Search for the cell housing the specified text and yield its [x, y] center coordinate. 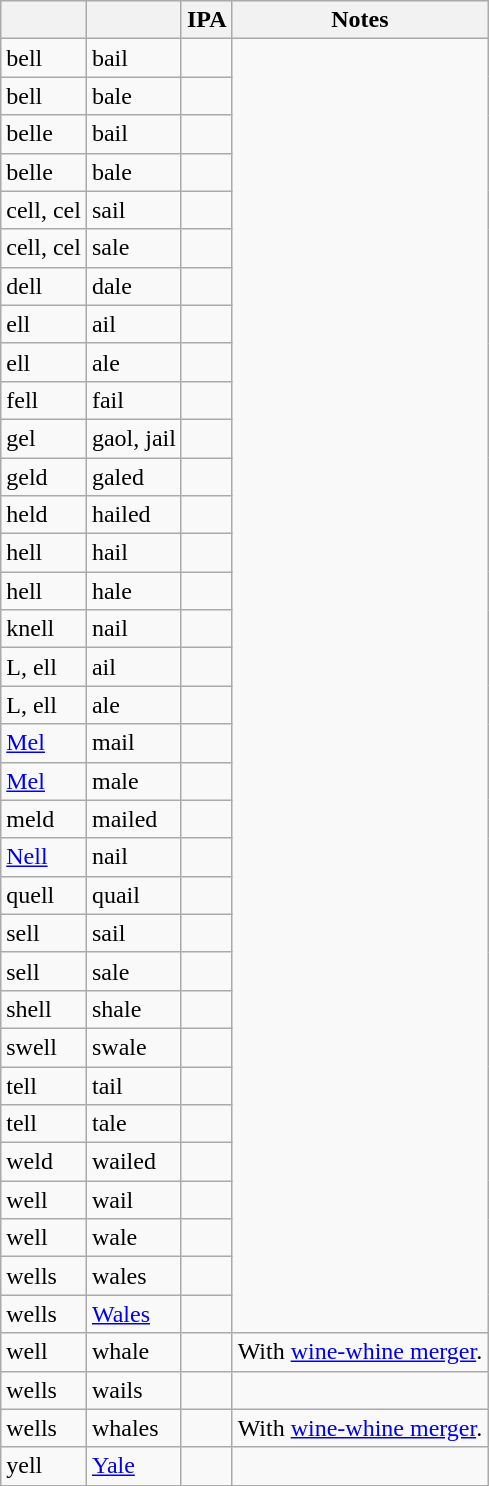
whales [134, 1428]
hail [134, 553]
wale [134, 1238]
tale [134, 1124]
tail [134, 1085]
swell [44, 1047]
dale [134, 286]
held [44, 515]
weld [44, 1162]
wails [134, 1390]
wail [134, 1200]
knell [44, 629]
Yale [134, 1466]
IPA [206, 20]
quell [44, 895]
hailed [134, 515]
Notes [360, 20]
quail [134, 895]
mail [134, 743]
gaol, jail [134, 438]
dell [44, 286]
mailed [134, 819]
wales [134, 1276]
gel [44, 438]
wailed [134, 1162]
Wales [134, 1314]
galed [134, 477]
meld [44, 819]
geld [44, 477]
yell [44, 1466]
shell [44, 1009]
swale [134, 1047]
shale [134, 1009]
male [134, 781]
whale [134, 1352]
hale [134, 591]
Nell [44, 857]
fail [134, 400]
fell [44, 400]
